Return the (X, Y) coordinate for the center point of the cell that contains the specified text.  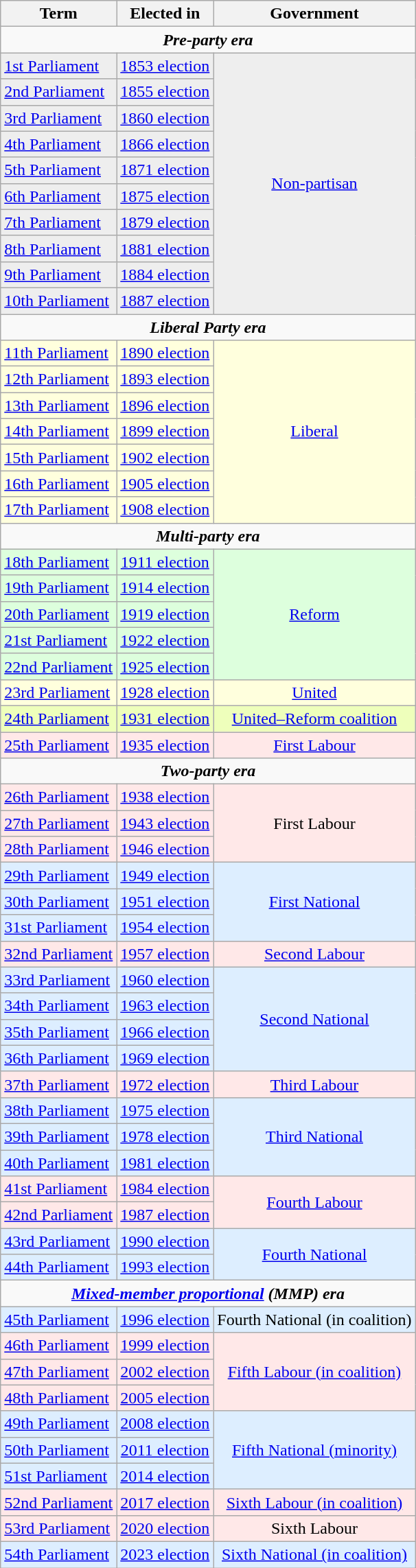
1963 election (165, 1006)
38th Parliament (59, 1110)
5th Parliament (59, 170)
2011 election (165, 1450)
1899 election (165, 432)
1919 election (165, 614)
1879 election (165, 222)
11th Parliament (59, 353)
1978 election (165, 1136)
1905 election (165, 484)
2005 election (165, 1398)
40th Parliament (59, 1163)
47th Parliament (59, 1372)
45th Parliament (59, 1320)
Liberal (314, 432)
50th Parliament (59, 1450)
28th Parliament (59, 850)
Second Labour (314, 954)
21st Parliament (59, 640)
54th Parliament (59, 1554)
1908 election (165, 510)
1984 election (165, 1189)
25th Parliament (59, 745)
1938 election (165, 797)
Reform (314, 614)
13th Parliament (59, 406)
16th Parliament (59, 484)
1943 election (165, 823)
1996 election (165, 1320)
1853 election (165, 66)
1875 election (165, 196)
Fourth National (314, 1254)
1969 election (165, 1058)
Sixth Labour (314, 1528)
2014 election (165, 1476)
24th Parliament (59, 718)
1972 election (165, 1084)
8th Parliament (59, 248)
1925 election (165, 666)
Liberal Party era (208, 327)
1st Parliament (59, 66)
1881 election (165, 248)
Multi-party era (208, 536)
2020 election (165, 1528)
17th Parliament (59, 510)
Sixth National (in coalition) (314, 1554)
1966 election (165, 1032)
First National (314, 902)
2002 election (165, 1372)
Sixth Labour (in coalition) (314, 1502)
Fifth National (minority) (314, 1450)
31st Parliament (59, 928)
1887 election (165, 301)
51st Parliament (59, 1476)
20th Parliament (59, 614)
Third National (314, 1136)
33rd Parliament (59, 980)
2nd Parliament (59, 92)
1884 election (165, 274)
United (314, 692)
1949 election (165, 876)
2017 election (165, 1502)
9th Parliament (59, 274)
1871 election (165, 170)
1999 election (165, 1346)
41st Parliament (59, 1189)
Fourth National (in coalition) (314, 1320)
22nd Parliament (59, 666)
46th Parliament (59, 1346)
1928 election (165, 692)
1990 election (165, 1241)
1960 election (165, 980)
1975 election (165, 1110)
1935 election (165, 745)
35th Parliament (59, 1032)
1954 election (165, 928)
18th Parliament (59, 562)
42nd Parliament (59, 1215)
Mixed-member proportional (MMP) era (208, 1294)
37th Parliament (59, 1084)
1914 election (165, 588)
Third Labour (314, 1084)
2008 election (165, 1424)
19th Parliament (59, 588)
United–Reform coalition (314, 718)
1860 election (165, 118)
Government (314, 14)
1902 election (165, 458)
6th Parliament (59, 196)
1981 election (165, 1163)
44th Parliament (59, 1267)
52nd Parliament (59, 1502)
Two-party era (208, 771)
2023 election (165, 1554)
Pre-party era (208, 40)
39th Parliament (59, 1136)
1993 election (165, 1267)
14th Parliament (59, 432)
36th Parliament (59, 1058)
4th Parliament (59, 144)
26th Parliament (59, 797)
1893 election (165, 379)
1866 election (165, 144)
1911 election (165, 562)
1987 election (165, 1215)
Non-partisan (314, 184)
15th Parliament (59, 458)
1931 election (165, 718)
7th Parliament (59, 222)
Fifth Labour (in coalition) (314, 1372)
23rd Parliament (59, 692)
1890 election (165, 353)
10th Parliament (59, 301)
1951 election (165, 902)
12th Parliament (59, 379)
1946 election (165, 850)
Elected in (165, 14)
3rd Parliament (59, 118)
53rd Parliament (59, 1528)
34th Parliament (59, 1006)
Second National (314, 1019)
48th Parliament (59, 1398)
30th Parliament (59, 902)
1922 election (165, 640)
Fourth Labour (314, 1202)
1855 election (165, 92)
49th Parliament (59, 1424)
32nd Parliament (59, 954)
27th Parliament (59, 823)
43rd Parliament (59, 1241)
1896 election (165, 406)
Term (59, 14)
1957 election (165, 954)
29th Parliament (59, 876)
